Identify which cell holds the provided text, then report its [x, y] central coordinate. 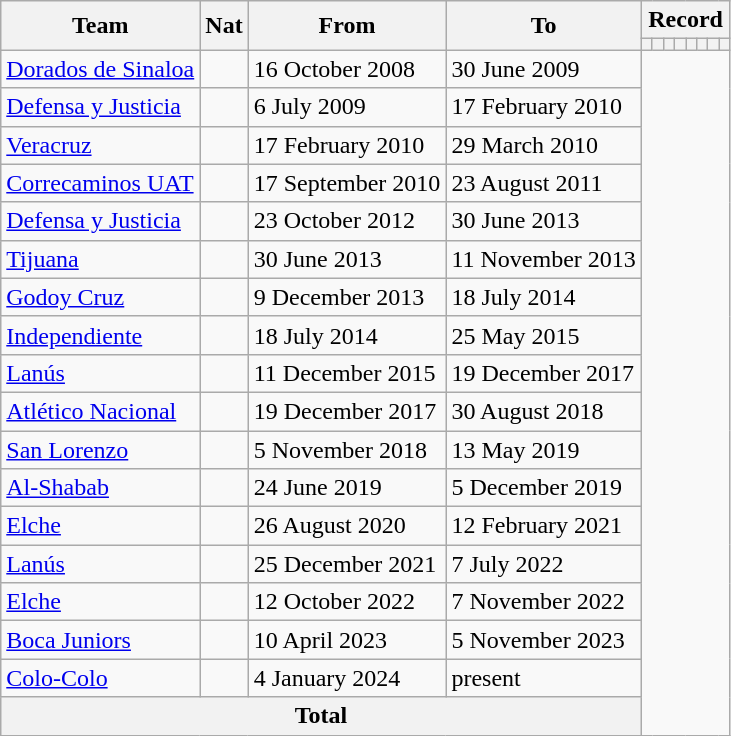
17 September 2010 [347, 183]
4 January 2024 [347, 678]
12 February 2021 [544, 526]
5 December 2019 [544, 488]
Independiente [100, 335]
29 March 2010 [544, 145]
Colo-Colo [100, 678]
Dorados de Sinaloa [100, 69]
Al-Shabab [100, 488]
9 December 2013 [347, 297]
Correcaminos UAT [100, 183]
6 July 2009 [347, 107]
25 May 2015 [544, 335]
Tijuana [100, 259]
Team [100, 26]
24 June 2019 [347, 488]
12 October 2022 [347, 602]
26 August 2020 [347, 526]
present [544, 678]
23 October 2012 [347, 221]
Record [685, 20]
5 November 2023 [544, 640]
25 December 2021 [347, 564]
Atlético Nacional [100, 411]
Godoy Cruz [100, 297]
30 June 2009 [544, 69]
13 May 2019 [544, 449]
7 November 2022 [544, 602]
Boca Juniors [100, 640]
To [544, 26]
11 November 2013 [544, 259]
San Lorenzo [100, 449]
Veracruz [100, 145]
5 November 2018 [347, 449]
Nat [224, 26]
From [347, 26]
11 December 2015 [347, 373]
16 October 2008 [347, 69]
7 July 2022 [544, 564]
Total [322, 716]
30 August 2018 [544, 411]
10 April 2023 [347, 640]
23 August 2011 [544, 183]
